Detect which cell encompasses the target text, then output its (x, y) center coordinate. 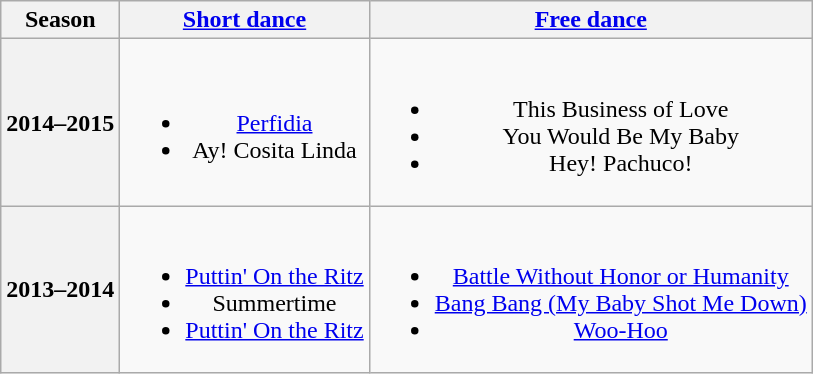
2014–2015 (60, 122)
This Business of LoveYou Would Be My BabyHey! Pachuco! (590, 122)
Battle Without Honor or HumanityBang Bang (My Baby Shot Me Down)Woo-Hoo (590, 290)
Season (60, 20)
Free dance (590, 20)
2013–2014 (60, 290)
Perfidia Ay! Cosita Linda (244, 122)
Short dance (244, 20)
Puttin' On the Ritz Summertime Puttin' On the Ritz (244, 290)
